Determine the (X, Y) coordinate at the center of the cell enclosing the given text.  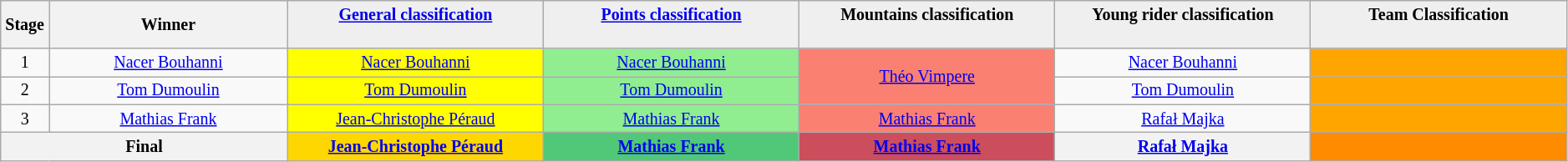
Mountains classification (927, 25)
2 (25, 90)
1 (25, 63)
Théo Vimpere (927, 77)
General classification (415, 25)
Team Classification (1439, 25)
Young rider classification (1183, 25)
Final (145, 147)
Winner (169, 25)
3 (25, 119)
Stage (25, 25)
Points classification (671, 25)
